Capture the cell that displays the provided text and extract its (x, y) central coordinate. 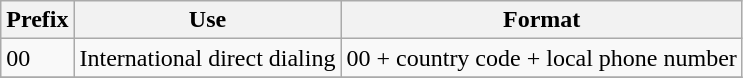
International direct dialing (208, 58)
00 (38, 58)
Use (208, 20)
00 + country code + local phone number (542, 58)
Prefix (38, 20)
Format (542, 20)
